For the text-containing cell, return its midpoint in (x, y) coordinate format. 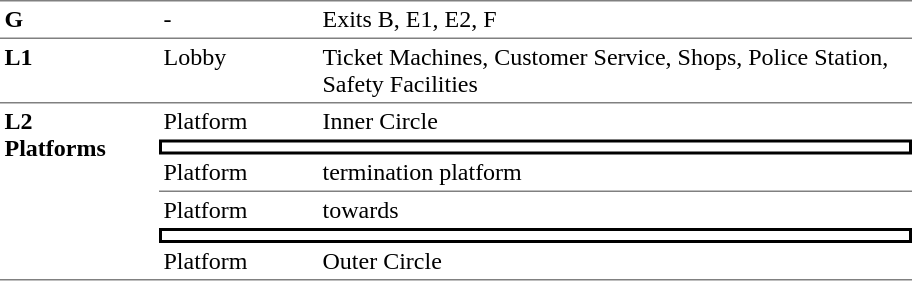
L1 (80, 71)
Outer Circle (615, 262)
G (80, 19)
towards (615, 210)
Ticket Machines, Customer Service, Shops, Police Station, Safety Facilities (615, 71)
termination platform (615, 173)
Exits B, E1, E2, F (615, 19)
- (238, 19)
Lobby (238, 71)
L2Platforms (80, 148)
Inner Circle (615, 122)
